Detect which cell encompasses the target text, then output its [x, y] center coordinate. 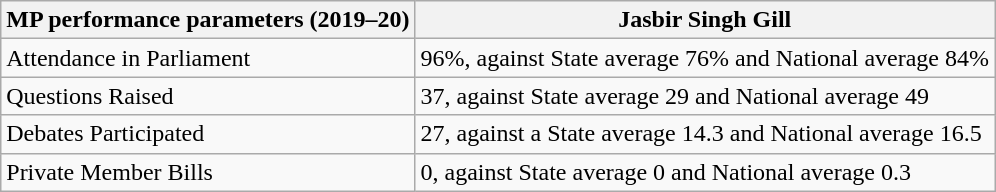
MP performance parameters (2019–20) [208, 20]
27, against a State average 14.3 and National average 16.5 [705, 134]
Private Member Bills [208, 172]
Debates Participated [208, 134]
Attendance in Parliament [208, 58]
0, against State average 0 and National average 0.3 [705, 172]
96%, against State average 76% and National average 84% [705, 58]
Questions Raised [208, 96]
37, against State average 29 and National average 49 [705, 96]
Jasbir Singh Gill [705, 20]
